Search for the cell housing the specified text and yield its (X, Y) center coordinate. 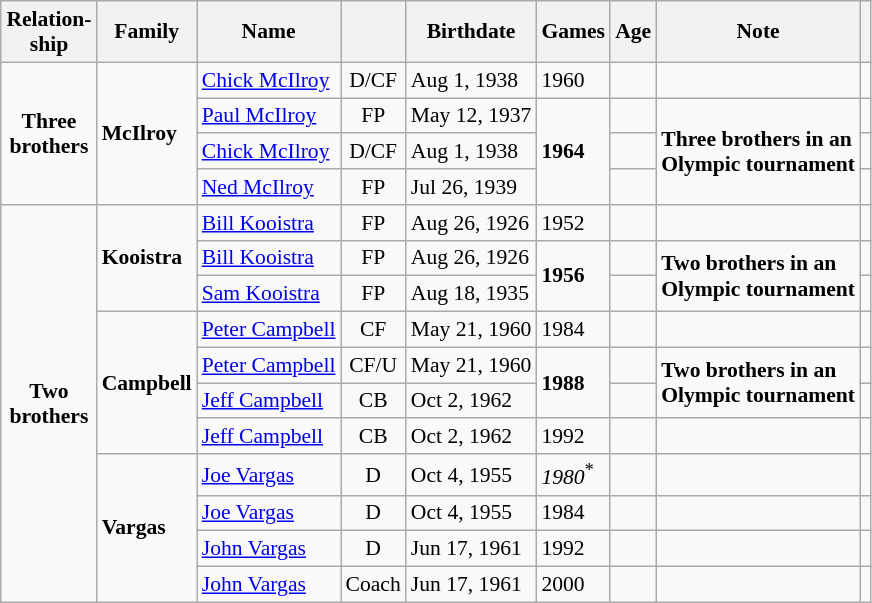
Games (573, 32)
1988 (573, 382)
Age (633, 32)
Paul McIlroy (269, 116)
Kooistra (147, 258)
Sam Kooistra (269, 294)
CF/U (372, 365)
Jul 26, 1939 (472, 187)
Family (147, 32)
May 12, 1937 (472, 116)
Twobrothers (48, 404)
Coach (372, 585)
Name (269, 32)
Aug 18, 1935 (472, 294)
1952 (573, 223)
Threebrothers (48, 133)
2000 (573, 585)
McIlroy (147, 133)
1980* (573, 474)
CF (372, 330)
Three brothers in anOlympic tournament (758, 152)
Vargas (147, 528)
Relation-ship (48, 32)
Birthdate (472, 32)
Note (758, 32)
Campbell (147, 383)
1960 (573, 80)
1964 (573, 152)
1956 (573, 276)
Ned McIlroy (269, 187)
